For the text-containing cell, return its midpoint in [x, y] coordinate format. 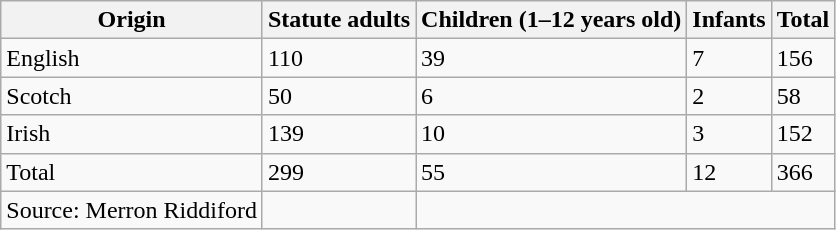
6 [552, 96]
Infants [729, 20]
39 [552, 58]
366 [803, 172]
Scotch [132, 96]
156 [803, 58]
299 [338, 172]
50 [338, 96]
2 [729, 96]
152 [803, 134]
10 [552, 134]
12 [729, 172]
English [132, 58]
3 [729, 134]
139 [338, 134]
Origin [132, 20]
7 [729, 58]
Source: Merron Riddiford [132, 210]
110 [338, 58]
55 [552, 172]
Irish [132, 134]
Children (1–12 years old) [552, 20]
Statute adults [338, 20]
58 [803, 96]
